Return the (x, y) coordinate for the center point of the cell that contains the specified text.  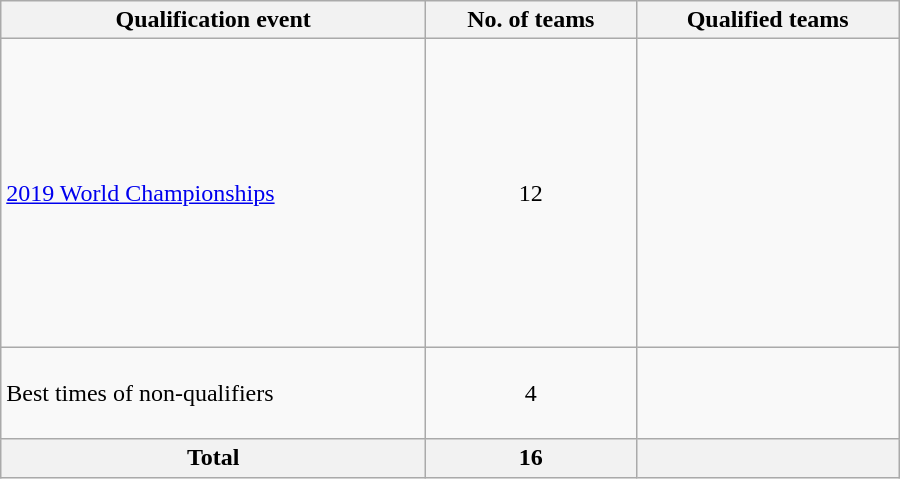
No. of teams (531, 20)
Total (214, 458)
2019 World Championships (214, 193)
Best times of non-qualifiers (214, 393)
12 (531, 193)
Qualified teams (768, 20)
16 (531, 458)
Qualification event (214, 20)
4 (531, 393)
